Extract the (x, y) coordinate from the center of the cell holding the provided text.  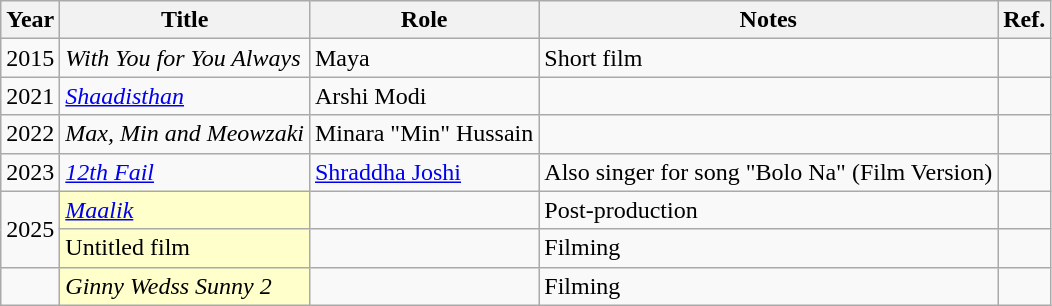
Maalik (185, 210)
Shaadisthan (185, 96)
Short film (768, 58)
2015 (30, 58)
Minara "Min" Hussain (424, 134)
12th Fail (185, 172)
Arshi Modi (424, 96)
2025 (30, 229)
Role (424, 20)
Year (30, 20)
With You for You Always (185, 58)
Ref. (1024, 20)
Post-production (768, 210)
2023 (30, 172)
Notes (768, 20)
Ginny Wedss Sunny 2 (185, 286)
Also singer for song "Bolo Na" (Film Version) (768, 172)
Untitled film (185, 248)
Shraddha Joshi (424, 172)
2021 (30, 96)
Title (185, 20)
2022 (30, 134)
Max, Min and Meowzaki (185, 134)
Maya (424, 58)
